Locate the cell with the specified text and output its [X, Y] center coordinate. 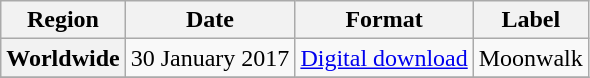
Format [384, 20]
Label [530, 20]
Worldwide [63, 58]
Region [63, 20]
30 January 2017 [210, 58]
Digital download [384, 58]
Moonwalk [530, 58]
Date [210, 20]
